Identify which cell holds the provided text, then report its (x, y) central coordinate. 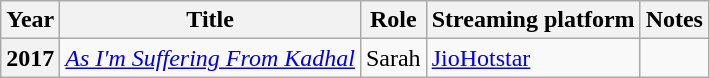
Streaming platform (533, 20)
Role (393, 20)
Year (30, 20)
Sarah (393, 58)
Notes (674, 20)
Title (210, 20)
JioHotstar (533, 58)
As I'm Suffering From Kadhal (210, 58)
2017 (30, 58)
